Return [X, Y] of the center of cell containing provided text 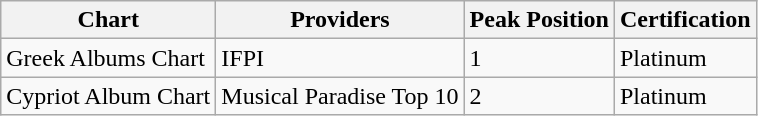
Certification [685, 20]
2 [539, 96]
Peak Position [539, 20]
1 [539, 58]
IFPI [340, 58]
Cypriot Album Chart [108, 96]
Chart [108, 20]
Providers [340, 20]
Greek Albums Chart [108, 58]
Musical Paradise Top 10 [340, 96]
